Capture the cell that displays the provided text and extract its (x, y) central coordinate. 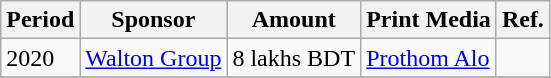
Period (40, 20)
Ref. (522, 20)
Sponsor (154, 20)
Walton Group (154, 58)
2020 (40, 58)
8 lakhs BDT (294, 58)
Print Media (429, 20)
Prothom Alo (429, 58)
Amount (294, 20)
